Find where the given text appears and provide that cell's center as [X, Y] coordinate. 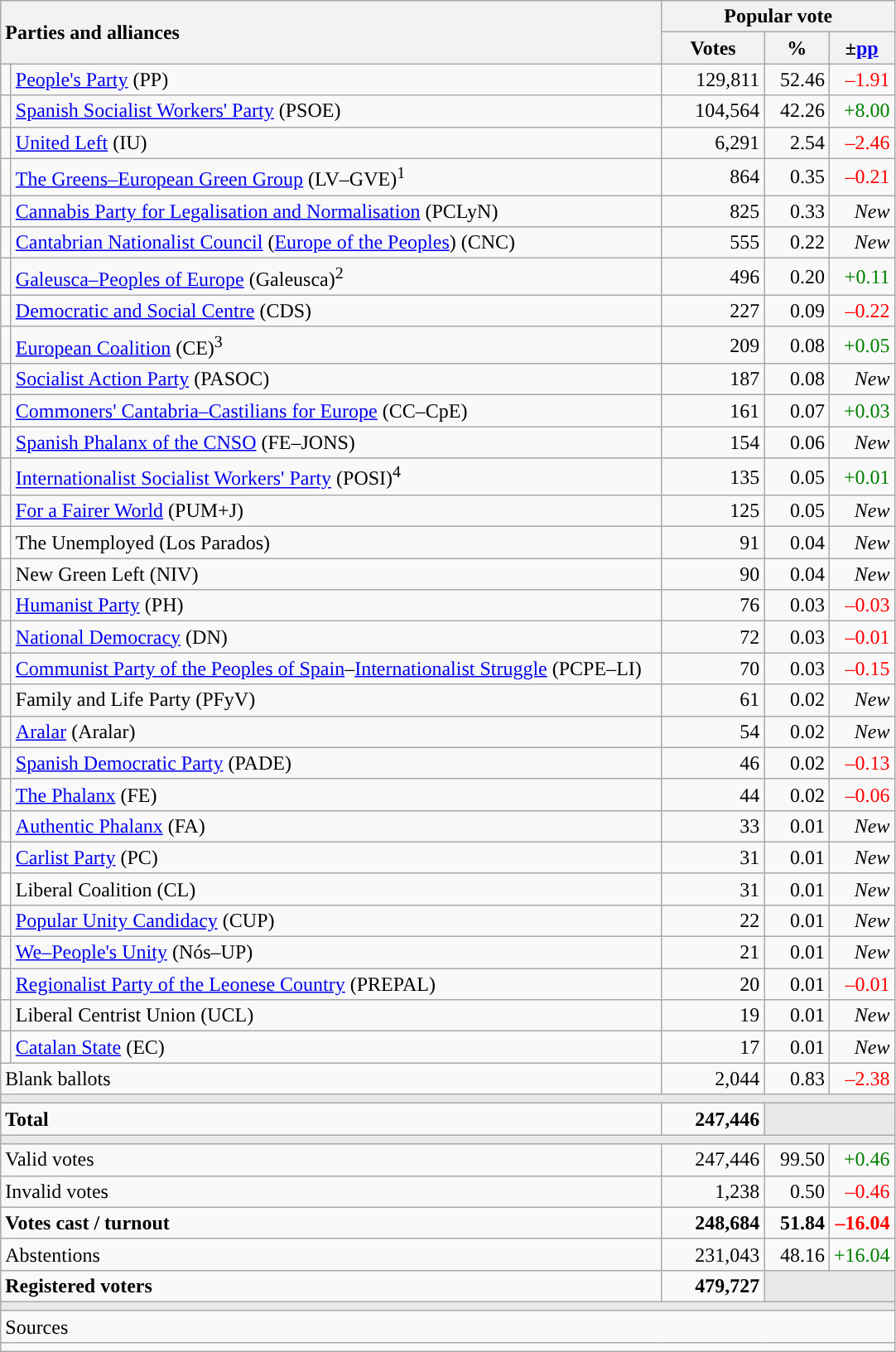
Cantabrian Nationalist Council (Europe of the Peoples) (CNC) [336, 243]
Popular Unity Candidacy (CUP) [336, 920]
0.33 [797, 211]
–0.06 [861, 794]
Votes cast / turnout [331, 1223]
479,727 [713, 1286]
–2.46 [861, 142]
0.22 [797, 243]
For a Fairer World (PUM+J) [336, 511]
Parties and alliances [331, 32]
–16.04 [861, 1223]
76 [713, 606]
154 [713, 442]
227 [713, 311]
6,291 [713, 142]
Blank ballots [331, 1079]
United Left (IU) [336, 142]
0.20 [797, 277]
Family and Life Party (PFyV) [336, 700]
21 [713, 953]
% [797, 48]
Carlist Party (PC) [336, 857]
0.07 [797, 411]
22 [713, 920]
+0.11 [861, 277]
70 [713, 669]
–0.22 [861, 311]
Democratic and Social Centre (CDS) [336, 311]
+16.04 [861, 1254]
Spanish Socialist Workers' Party (PSOE) [336, 111]
135 [713, 477]
0.83 [797, 1079]
–0.21 [861, 177]
–0.13 [861, 763]
Commoners' Cantabria–Castilians for Europe (CC–CpE) [336, 411]
Popular vote [778, 17]
104,564 [713, 111]
The Phalanx (FE) [336, 794]
–2.38 [861, 1079]
496 [713, 277]
±pp [861, 48]
Spanish Democratic Party (PADE) [336, 763]
–0.15 [861, 669]
129,811 [713, 80]
0.35 [797, 177]
National Democracy (DN) [336, 637]
209 [713, 345]
+0.01 [861, 477]
48.16 [797, 1254]
2.54 [797, 142]
248,684 [713, 1223]
0.50 [797, 1191]
Regionalist Party of the Leonese Country (PREPAL) [336, 984]
91 [713, 543]
51.84 [797, 1223]
Catalan State (EC) [336, 1047]
–1.91 [861, 80]
–0.03 [861, 606]
33 [713, 826]
+0.03 [861, 411]
125 [713, 511]
42.26 [797, 111]
825 [713, 211]
1,238 [713, 1191]
99.50 [797, 1160]
Cannabis Party for Legalisation and Normalisation (PCLyN) [336, 211]
Internationalist Socialist Workers' Party (POSI)4 [336, 477]
Registered voters [331, 1286]
44 [713, 794]
20 [713, 984]
Communist Party of the Peoples of Spain–Internationalist Struggle (PCPE–LI) [336, 669]
Total [331, 1119]
Liberal Coalition (CL) [336, 889]
864 [713, 177]
European Coalition (CE)3 [336, 345]
Valid votes [331, 1160]
187 [713, 379]
Sources [447, 1326]
Socialist Action Party (PASOC) [336, 379]
Votes [713, 48]
52.46 [797, 80]
Galeusca–Peoples of Europe (Galeusca)2 [336, 277]
0.06 [797, 442]
54 [713, 732]
People's Party (PP) [336, 80]
Invalid votes [331, 1191]
The Greens–European Green Group (LV–GVE)1 [336, 177]
We–People's Unity (Nós–UP) [336, 953]
Liberal Centrist Union (UCL) [336, 1016]
Humanist Party (PH) [336, 606]
2,044 [713, 1079]
New Green Left (NIV) [336, 574]
90 [713, 574]
555 [713, 243]
+0.05 [861, 345]
Abstentions [331, 1254]
17 [713, 1047]
Spanish Phalanx of the CNSO (FE–JONS) [336, 442]
0.09 [797, 311]
The Unemployed (Los Parados) [336, 543]
19 [713, 1016]
Aralar (Aralar) [336, 732]
Authentic Phalanx (FA) [336, 826]
161 [713, 411]
–0.46 [861, 1191]
46 [713, 763]
+8.00 [861, 111]
72 [713, 637]
231,043 [713, 1254]
+0.46 [861, 1160]
61 [713, 700]
